Provide the (X, Y) coordinate of the cell's center where the given text is located.  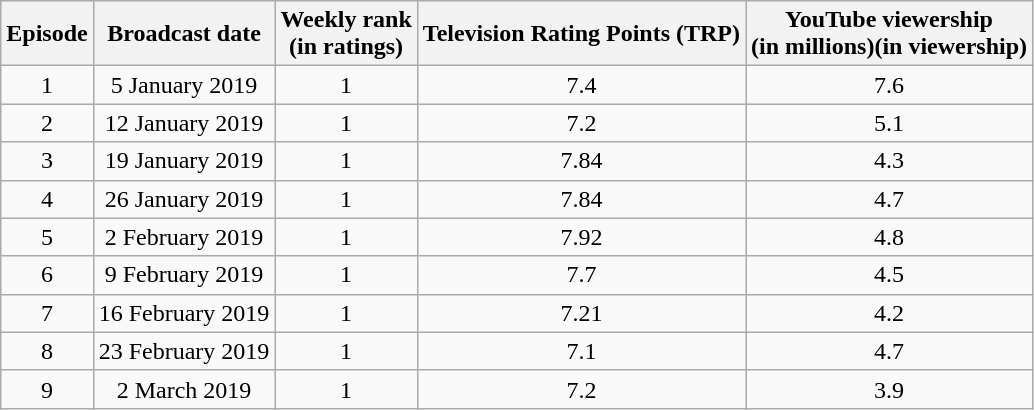
7.21 (581, 313)
2 February 2019 (184, 237)
4.3 (890, 161)
7.6 (890, 85)
5 (47, 237)
7.7 (581, 275)
16 February 2019 (184, 313)
YouTube viewership(in millions)(in viewership) (890, 34)
5.1 (890, 123)
23 February 2019 (184, 351)
4.2 (890, 313)
Broadcast date (184, 34)
4 (47, 199)
2 March 2019 (184, 389)
2 (47, 123)
4.5 (890, 275)
Television Rating Points (TRP) (581, 34)
3.9 (890, 389)
7 (47, 313)
26 January 2019 (184, 199)
7.92 (581, 237)
12 January 2019 (184, 123)
Weekly rank(in ratings) (346, 34)
5 January 2019 (184, 85)
9 February 2019 (184, 275)
4.8 (890, 237)
8 (47, 351)
9 (47, 389)
Episode (47, 34)
7.1 (581, 351)
19 January 2019 (184, 161)
7.4 (581, 85)
3 (47, 161)
6 (47, 275)
